Search for the cell housing the specified text and yield its [X, Y] center coordinate. 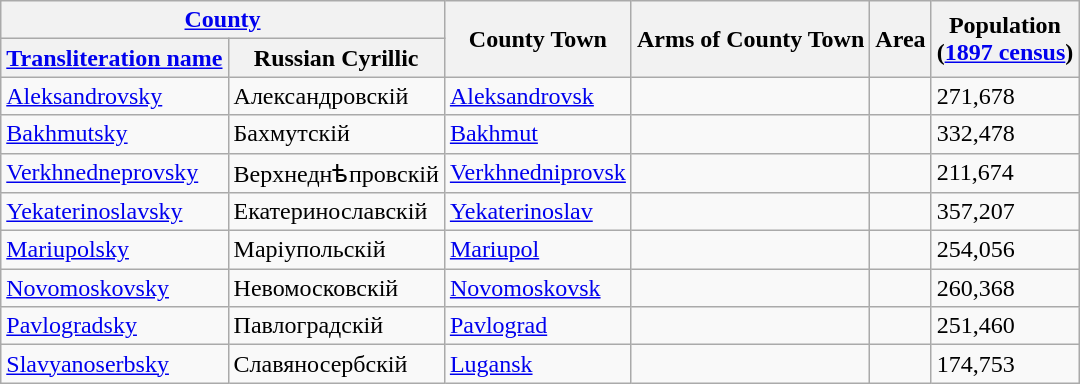
Verkhnedniprovsk [538, 173]
Russian Cyrillic [336, 58]
County Town [538, 39]
Верхнеднѣпровскій [336, 173]
Бахмутскій [336, 134]
Novomoskovsk [538, 288]
Pavlogradsky [114, 326]
211,674 [1005, 173]
Pavlograd [538, 326]
Lugansk [538, 364]
County [223, 20]
174,753 [1005, 364]
254,056 [1005, 250]
Yekaterinoslavsky [114, 212]
Славяносербскій [336, 364]
Transliteration name [114, 58]
Population(1897 census) [1005, 39]
357,207 [1005, 212]
Невомосковскій [336, 288]
Novomoskovsky [114, 288]
Slavyanoserbsky [114, 364]
Aleksandrovsk [538, 96]
Arms of County Town [750, 39]
Aleksandrovsky [114, 96]
Mariupolsky [114, 250]
Павлоградскій [336, 326]
Екатеринославскій [336, 212]
Bakhmut [538, 134]
Маріупольскій [336, 250]
271,678 [1005, 96]
Area [900, 39]
332,478 [1005, 134]
Verkhnedneprovsky [114, 173]
251,460 [1005, 326]
Mariupol [538, 250]
Bakhmutsky [114, 134]
Yekaterinoslav [538, 212]
Александровскій [336, 96]
260,368 [1005, 288]
